Return the (x, y) coordinate for the center point of the cell that contains the specified text.  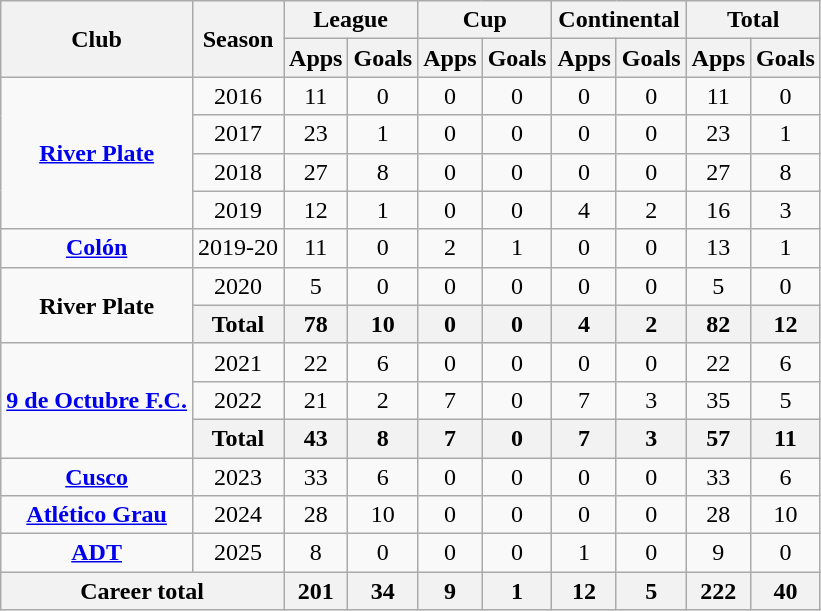
35 (718, 400)
40 (786, 591)
2023 (238, 477)
Atlético Grau (97, 515)
ADT (97, 553)
Career total (142, 591)
Cup (485, 20)
9 de Octubre F.C. (97, 400)
57 (718, 438)
82 (718, 324)
16 (718, 210)
21 (316, 400)
2022 (238, 400)
2024 (238, 515)
Continental (619, 20)
201 (316, 591)
2017 (238, 134)
13 (718, 248)
Club (97, 39)
2018 (238, 172)
Colón (97, 248)
2020 (238, 286)
2021 (238, 362)
43 (316, 438)
222 (718, 591)
2019 (238, 210)
2019-20 (238, 248)
Season (238, 39)
2016 (238, 96)
League (351, 20)
78 (316, 324)
Cusco (97, 477)
34 (383, 591)
2025 (238, 553)
